Search for the cell housing the specified text and yield its (x, y) center coordinate. 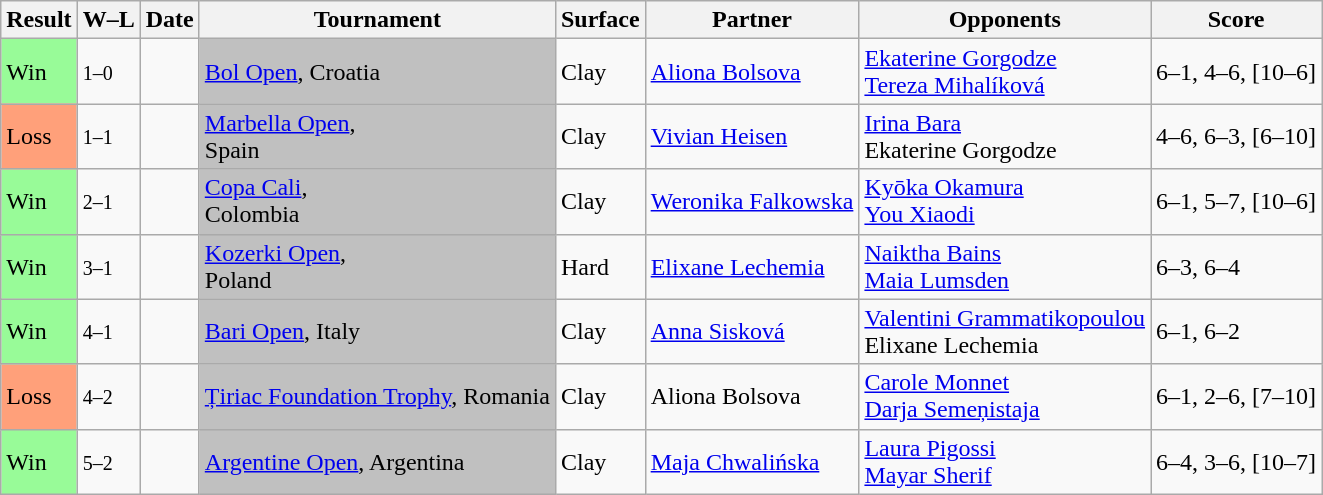
Marbella Open, Spain (377, 136)
Anna Sisková (752, 332)
Elixane Lechemia (752, 266)
6–1, 4–6, [10–6] (1236, 72)
Valentini Grammatikopoulou Elixane Lechemia (1005, 332)
Laura Pigossi Mayar Sherif (1005, 462)
Maja Chwalińska (752, 462)
Naiktha Bains Maia Lumsden (1005, 266)
Hard (600, 266)
1–1 (108, 136)
Tournament (377, 20)
Irina Bara Ekaterine Gorgodze (1005, 136)
Date (170, 20)
6–3, 6–4 (1236, 266)
Opponents (1005, 20)
Surface (600, 20)
2–1 (108, 202)
4–6, 6–3, [6–10] (1236, 136)
4–2 (108, 396)
Carole Monnet Darja Semeņistaja (1005, 396)
Result (39, 20)
Ekaterine Gorgodze Tereza Mihalíková (1005, 72)
4–1 (108, 332)
Bari Open, Italy (377, 332)
Kyōka Okamura You Xiaodi (1005, 202)
6–1, 2–6, [7–10] (1236, 396)
Copa Cali, Colombia (377, 202)
6–1, 6–2 (1236, 332)
Partner (752, 20)
6–1, 5–7, [10–6] (1236, 202)
W–L (108, 20)
3–1 (108, 266)
Weronika Falkowska (752, 202)
Țiriac Foundation Trophy, Romania (377, 396)
Score (1236, 20)
1–0 (108, 72)
Vivian Heisen (752, 136)
Argentine Open, Argentina (377, 462)
6–4, 3–6, [10–7] (1236, 462)
Bol Open, Croatia (377, 72)
Kozerki Open, Poland (377, 266)
5–2 (108, 462)
